Pinpoint the cell where the given text exists, returning its (X, Y) midpoint coordinate. 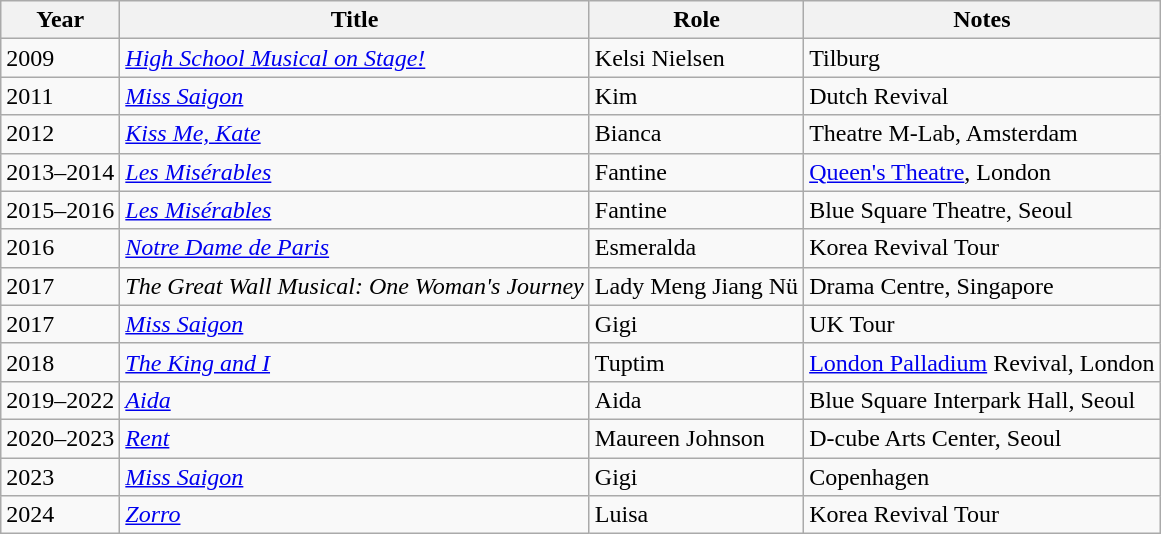
The Great Wall Musical: One Woman's Journey (354, 286)
2011 (60, 96)
The King and I (354, 362)
Copenhagen (982, 477)
2016 (60, 248)
Esmeralda (696, 248)
Blue Square Theatre, Seoul (982, 210)
Lady Meng Jiang Nü (696, 286)
2013–2014 (60, 172)
Year (60, 20)
Theatre M-Lab, Amsterdam (982, 134)
Tilburg (982, 58)
2015–2016 (60, 210)
2012 (60, 134)
UK Tour (982, 324)
Drama Centre, Singapore (982, 286)
D-cube Arts Center, Seoul (982, 438)
2024 (60, 515)
2018 (60, 362)
2009 (60, 58)
Kiss Me, Kate (354, 134)
Dutch Revival (982, 96)
Tuptim (696, 362)
Role (696, 20)
Luisa (696, 515)
2019–2022 (60, 400)
Bianca (696, 134)
Notre Dame de Paris (354, 248)
London Palladium Revival, London (982, 362)
Queen's Theatre, London (982, 172)
High School Musical on Stage! (354, 58)
Kim (696, 96)
Blue Square Interpark Hall, Seoul (982, 400)
Zorro (354, 515)
2023 (60, 477)
Kelsi Nielsen (696, 58)
2020–2023 (60, 438)
Notes (982, 20)
Maureen Johnson (696, 438)
Title (354, 20)
Rent (354, 438)
